Detect which cell encompasses the target text, then output its [x, y] center coordinate. 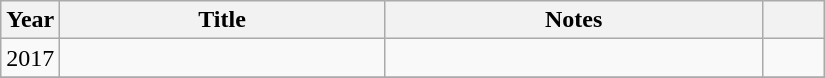
Year [30, 20]
Notes [574, 20]
Title [222, 20]
2017 [30, 58]
